Pinpoint the cell where the given text exists, returning its (X, Y) midpoint coordinate. 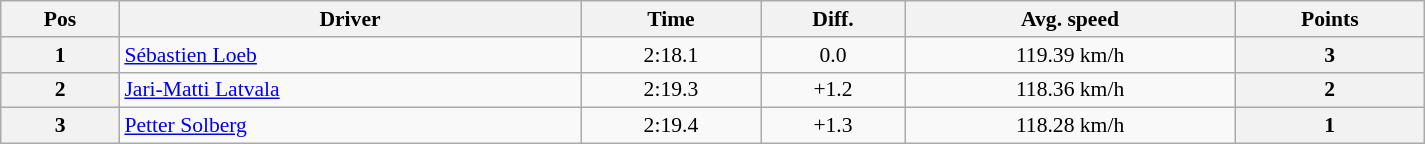
Diff. (833, 19)
2:19.3 (672, 90)
Driver (350, 19)
118.28 km/h (1070, 126)
Sébastien Loeb (350, 55)
Time (672, 19)
0.0 (833, 55)
Points (1330, 19)
Petter Solberg (350, 126)
Avg. speed (1070, 19)
2:18.1 (672, 55)
119.39 km/h (1070, 55)
Jari-Matti Latvala (350, 90)
118.36 km/h (1070, 90)
2:19.4 (672, 126)
Pos (60, 19)
+1.3 (833, 126)
+1.2 (833, 90)
